From the cell containing the given text, extract its center point as [x, y] coordinate. 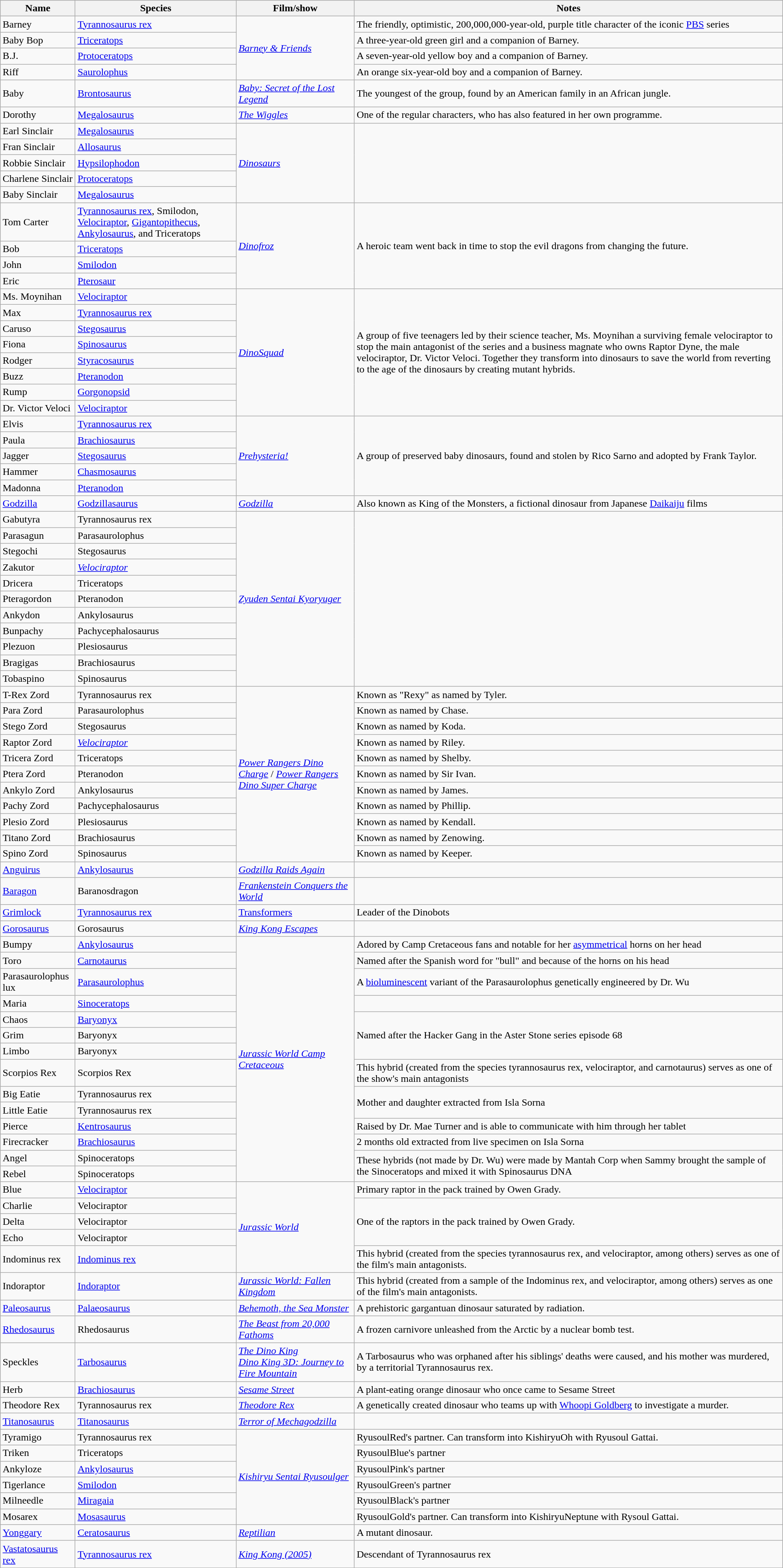
An orange six-year-old boy and a companion of Barney. [568, 72]
Descendant of Tyrannosaurus rex [568, 1554]
Prehysteria! [295, 456]
Known as named by Sir Ivan. [568, 774]
Named after the Hacker Gang in the Aster Stone series episode 68 [568, 1035]
Palaeosaurus [156, 1308]
Species [156, 8]
Notes [568, 8]
Known as named by Kendall. [568, 822]
Godzilla Raids Again [295, 869]
Stego Zord [38, 726]
Rebel [38, 1174]
Adored by Camp Cretaceous fans and notable for her asymmetrical horns on her head [568, 944]
Tricera Zord [38, 758]
Big Eatie [38, 1094]
The Dino KingDino King 3D: Journey to Fire Mountain [295, 1362]
These hybrids (not made by Dr. Wu) were made by Mantah Corp when Sammy brought the sample of the Sinoceratops and mixed it with Spinosaurus DNA [568, 1166]
Known as named by James. [568, 790]
King Kong (2005) [295, 1554]
Zakutor [38, 567]
Miragaia [156, 1501]
Rump [38, 392]
Pachy Zord [38, 806]
Ptera Zord [38, 774]
Gabutyra [38, 520]
A plant-eating orange dinosaur who once came to Sesame Street [568, 1390]
Jagger [38, 456]
Carnotaurus [156, 960]
Behemoth, the Sea Monster [295, 1308]
The Wiggles [295, 115]
Madonna [38, 488]
Name [38, 8]
Baby [38, 94]
Reptilian [295, 1532]
Little Eatie [38, 1110]
Mosarex [38, 1517]
Named after the Spanish word for "bull" and because of the horns on his head [568, 960]
Kishiryu Sentai Ryusoulger [295, 1477]
Paleosaurus [38, 1308]
Pterosaur [156, 281]
Eric [38, 281]
Known as named by Shelby. [568, 758]
A prehistoric gargantuan dinosaur saturated by radiation. [568, 1308]
Tom Carter [38, 222]
Yonggary [38, 1532]
One of the regular characters, who has also featured in her own programme. [568, 115]
Triken [38, 1453]
T-Rex Zord [38, 694]
Known as named by Koda. [568, 726]
Ankylo Zord [38, 790]
Hammer [38, 472]
RyusoulGold's partner. Can transform into KishiryuNeptune with Rysoul Gattai. [568, 1517]
Vastatosaurus rex [38, 1554]
Baragon [38, 891]
A three-year-old green girl and a companion of Barney. [568, 40]
Bunpachy [38, 631]
Sinoceratops [156, 1003]
Styracosaurus [156, 360]
Baby Sinclair [38, 194]
A mutant dinosaur. [568, 1532]
Spino Zord [38, 854]
Limbo [38, 1051]
Transformers [295, 913]
Bragigas [38, 663]
RyusoulBlack's partner [568, 1501]
Jurassic World: Fallen Kingdom [295, 1286]
Known as named by Zenowing. [568, 838]
Chaos [38, 1020]
Frankenstein Conquers the World [295, 891]
A heroic team went back in time to stop the evil dragons from changing the future. [568, 245]
Echo [38, 1237]
Jurassic World [295, 1227]
Jurassic World Camp Cretaceous [295, 1059]
Grim [38, 1035]
This hybrid (created from a sample of the Indominus rex, and velociraptor, among others) serves as one of the film's main antagonists. [568, 1286]
Barney [38, 24]
Buzz [38, 376]
Ankydon [38, 615]
Baby: Secret of the Lost Legend [295, 94]
Stegochi [38, 551]
Mother and daughter extracted from Isla Sorna [568, 1102]
Paula [38, 440]
Pteragordon [38, 599]
Sesame Street [295, 1390]
Dinosaurs [295, 163]
Ceratosaurus [156, 1532]
Power Rangers Dino Charge / Power Rangers Dino Super Charge [295, 774]
Charlie [38, 1206]
Toro [38, 960]
Saurolophus [156, 72]
Delta [38, 1221]
RyusoulBlue's partner [568, 1453]
Speckles [38, 1362]
The youngest of the group, found by an American family in an African jungle. [568, 94]
Known as named by Riley. [568, 742]
Pierce [38, 1126]
DinoSquad [295, 352]
Allosaurus [156, 147]
Fiona [38, 344]
Tigerlance [38, 1485]
Caruso [38, 329]
A bioluminescent variant of the Parasaurolophus genetically engineered by Dr. Wu [568, 982]
King Kong Escapes [295, 928]
A genetically created dinosaur who teams up with Whoopi Goldberg to investigate a murder. [568, 1405]
Riff [38, 72]
Dinofroz [295, 245]
Godzillasaurus [156, 504]
Tyramigo [38, 1437]
2 months old extracted from live specimen on Isla Sorna [568, 1142]
Herb [38, 1390]
Hypsilophodon [156, 163]
Mosasaurus [156, 1517]
Known as named by Keeper. [568, 854]
Fran Sinclair [38, 147]
B.J. [38, 56]
Known as named by Chase. [568, 710]
Firecracker [38, 1142]
Plezuon [38, 647]
Tobaspino [38, 678]
Known as named by Phillip. [568, 806]
The Beast from 20,000 Fathoms [295, 1329]
Tyrannosaurus rex, Smilodon, Velociraptor, Gigantopithecus, Ankylosaurus, and Triceratops [156, 222]
Terror of Mechagodzilla [295, 1421]
Raised by Dr. Mae Turner and is able to communicate with him through her tablet [568, 1126]
This hybrid (created from the species tyrannosaurus rex, velociraptor, and carnotaurus) serves as one of the show's main antagonists [568, 1073]
John [38, 265]
Leader of the Dinobots [568, 913]
Tarbosaurus [156, 1362]
Gorgonopsid [156, 392]
Blue [38, 1190]
Parasagun [38, 535]
Chasmosaurus [156, 472]
One of the raptors in the pack trained by Owen Grady. [568, 1221]
Film/show [295, 8]
Robbie Sinclair [38, 163]
Anguirus [38, 869]
Plesio Zord [38, 822]
A frozen carnivore unleashed from the Arctic by a nuclear bomb test. [568, 1329]
Titano Zord [38, 838]
Bob [38, 249]
A group of preserved baby dinosaurs, found and stolen by Rico Sarno and adopted by Frank Taylor. [568, 456]
Elvis [38, 424]
RyusoulRed's partner. Can transform into KishiryuOh with Ryusoul Gattai. [568, 1437]
Ankyloze [38, 1469]
Barney & Friends [295, 48]
Milneedle [38, 1501]
Angel [38, 1158]
Dr. Victor Veloci [38, 408]
Raptor Zord [38, 742]
Primary raptor in the pack trained by Owen Grady. [568, 1190]
The friendly, optimistic, 200,000,000-year-old, purple title character of the iconic PBS series [568, 24]
Known as "Rexy" as named by Tyler. [568, 694]
Earl Sinclair [38, 131]
Maria [38, 1003]
Bumpy [38, 944]
A Tarbosaurus who was orphaned after his siblings' deaths were caused, and his mother was murdered, by a territorial Tyrannosaurus rex. [568, 1362]
Dorothy [38, 115]
Zyuden Sentai Kyoryuger [295, 599]
Para Zord [38, 710]
Charlene Sinclair [38, 178]
Parasaurolophus lux [38, 982]
RyusoulPink's partner [568, 1469]
A seven-year-old yellow boy and a companion of Barney. [568, 56]
RyusoulGreen's partner [568, 1485]
Baranosdragon [156, 891]
Baby Bop [38, 40]
Kentrosaurus [156, 1126]
Brontosaurus [156, 94]
Grimlock [38, 913]
This hybrid (created from the species tyrannosaurus rex, and velociraptor, among others) serves as one of the film's main antagonists. [568, 1259]
Max [38, 313]
Rodger [38, 360]
Ms. Moynihan [38, 297]
Dricera [38, 583]
Also known as King of the Monsters, a fictional dinosaur from Japanese Daikaiju films [568, 504]
